Pinpoint the cell where the given text exists, returning its (X, Y) midpoint coordinate. 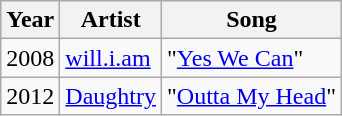
2012 (30, 96)
Song (252, 20)
"Yes We Can" (252, 58)
will.i.am (111, 58)
Artist (111, 20)
Year (30, 20)
2008 (30, 58)
"Outta My Head" (252, 96)
Daughtry (111, 96)
